Return [X, Y] of the center of cell containing provided text 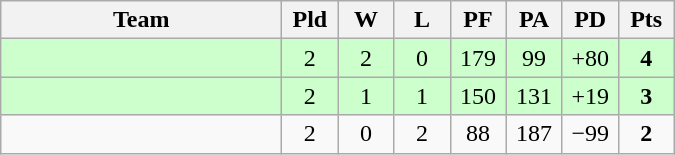
L [422, 20]
PA [534, 20]
131 [534, 96]
+80 [590, 58]
88 [478, 134]
99 [534, 58]
179 [478, 58]
Pld [310, 20]
3 [646, 96]
W [366, 20]
Pts [646, 20]
+19 [590, 96]
−99 [590, 134]
4 [646, 58]
Team [142, 20]
187 [534, 134]
PF [478, 20]
PD [590, 20]
150 [478, 96]
